Extract the (x, y) coordinate from the center of the cell holding the provided text.  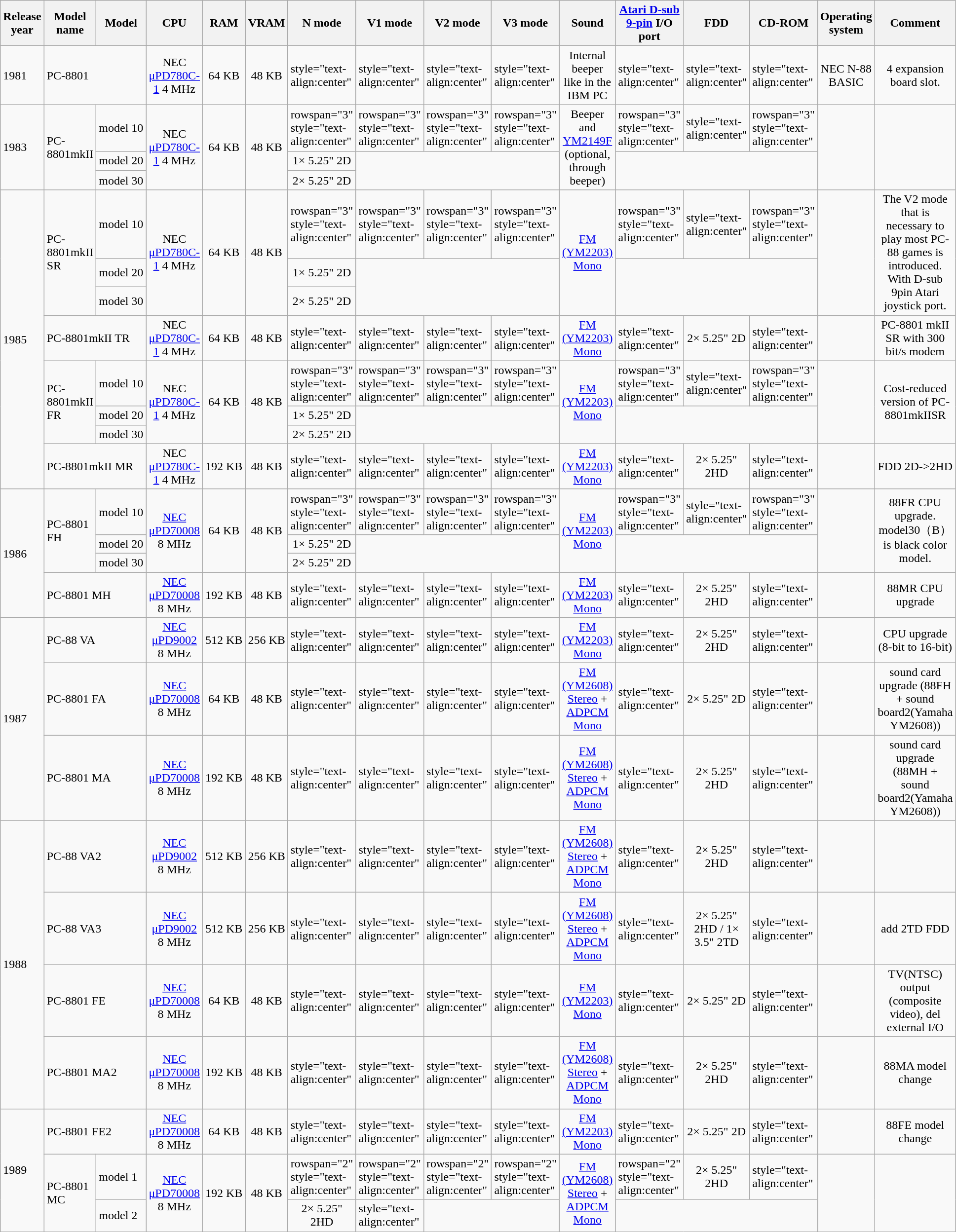
2× 5.25" 2HD / 1× 3.5" 2TD (717, 929)
TV(NTSC) output (composite video), del external I/O (915, 1001)
Operating system (846, 23)
V2 mode (458, 23)
Model (121, 23)
PC-88 VA (95, 640)
PC-88 VA2 (95, 857)
PC-8801 MA (95, 778)
1985 (22, 339)
add 2TD FDD (915, 929)
PC-8801 (95, 75)
Atari D-sub 9-pin I/O port (650, 23)
Internal beeper like in the IBM PC (587, 75)
V1 mode (390, 23)
PC-8801 MA2 (95, 1073)
sound card upgrade (88FH + sound board2(Yamaha YM2608)) (915, 699)
VRAM (267, 23)
Model name (70, 23)
1983 (22, 147)
1986 (22, 553)
PC-8801 FH (70, 530)
model 2 (121, 1216)
PC-8801mkII (70, 147)
The V2 mode that is necessary to play most PC-88 games is introduced.With D-sub 9pin Atari joystick port. (915, 253)
sound card upgrade (88MH + sound board2(Yamaha YM2608)) (915, 778)
FDD 2D->2HD (915, 466)
PC-8801 MC (70, 1193)
Release year (22, 23)
1987 (22, 719)
PC-8801 FE2 (95, 1131)
Beeper and YM2149F (optional, through beeper) (587, 147)
PC-8801mkII FR (70, 402)
PC-8801 FE (95, 1001)
PC-8801mkII TR (95, 338)
N mode (322, 23)
NEC N-88 BASIC (846, 75)
88FR CPU upgrade.model30（B）is black color model. (915, 530)
CPU upgrade (8-bit to 16-bit) (915, 640)
RAM (224, 23)
PC-88 VA3 (95, 929)
4 expansion board slot. (915, 75)
PC-8801mkII MR (95, 466)
1989 (22, 1170)
V3 mode (526, 23)
88FE model change (915, 1131)
Sound (587, 23)
88MA model change (915, 1073)
FDD (717, 23)
88MR CPU upgrade (915, 595)
CD-ROM (784, 23)
PC-8801 FA (95, 699)
1988 (22, 965)
Comment (915, 23)
PC-8801 mkII SR with 300 bit/s modem (915, 338)
model 1 (121, 1177)
CPU (175, 23)
PC-8801 MH (95, 595)
Cost-reduced version of PC-8801mkIISR (915, 402)
PC-8801mkII SR (70, 253)
1981 (22, 75)
